Pinpoint the cell where the given text exists, returning its (x, y) midpoint coordinate. 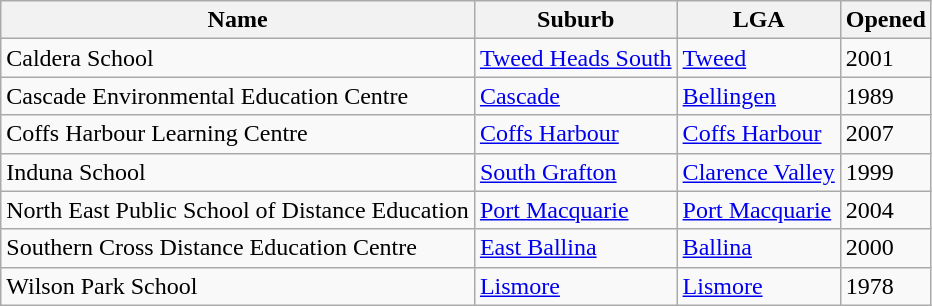
Suburb (576, 20)
Tweed Heads South (576, 58)
2007 (886, 134)
LGA (758, 20)
Opened (886, 20)
Coffs Harbour Learning Centre (238, 134)
Cascade Environmental Education Centre (238, 96)
Wilson Park School (238, 286)
North East Public School of Distance Education (238, 210)
Southern Cross Distance Education Centre (238, 248)
1978 (886, 286)
Name (238, 20)
Cascade (576, 96)
Clarence Valley (758, 172)
2004 (886, 210)
Ballina (758, 248)
1999 (886, 172)
Tweed (758, 58)
Caldera School (238, 58)
2000 (886, 248)
Bellingen (758, 96)
Induna School (238, 172)
South Grafton (576, 172)
1989 (886, 96)
East Ballina (576, 248)
2001 (886, 58)
